Scan for the cell matching the given text and deliver its [x, y] coordinate at center. 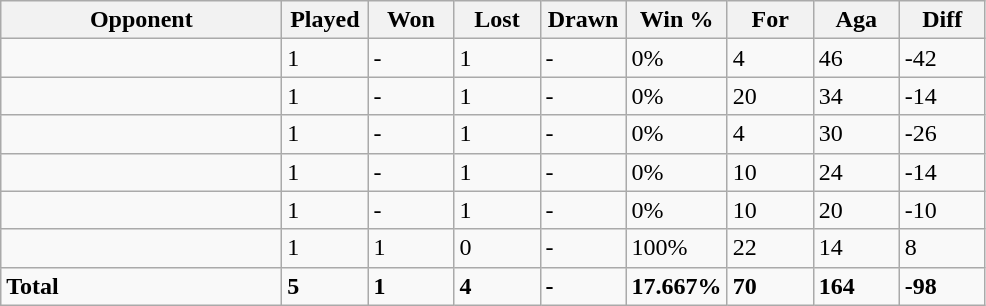
Aga [856, 20]
Played [325, 20]
-42 [942, 58]
For [770, 20]
0 [497, 248]
22 [770, 248]
-26 [942, 134]
-10 [942, 210]
30 [856, 134]
Total [142, 286]
34 [856, 96]
Won [411, 20]
Diff [942, 20]
100% [676, 248]
Drawn [583, 20]
164 [856, 286]
Opponent [142, 20]
Lost [497, 20]
5 [325, 286]
Win % [676, 20]
-98 [942, 286]
14 [856, 248]
8 [942, 248]
17.667% [676, 286]
24 [856, 172]
46 [856, 58]
70 [770, 286]
